Capture the cell that displays the provided text and extract its (x, y) central coordinate. 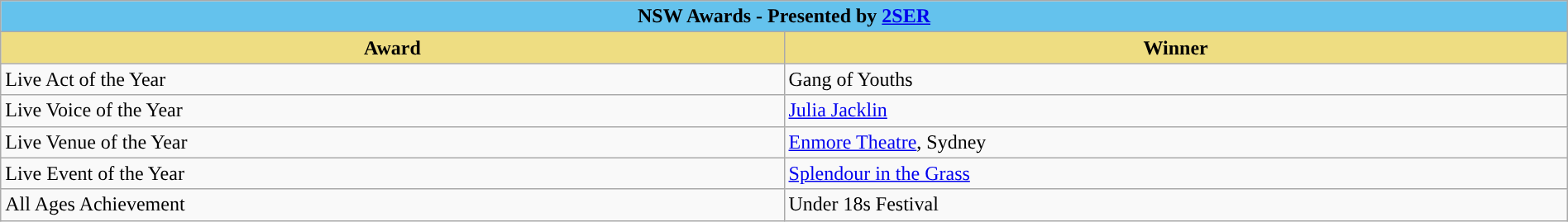
Live Event of the Year (392, 173)
Live Venue of the Year (392, 142)
Live Voice of the Year (392, 111)
Gang of Youths (1176, 79)
Enmore Theatre, Sydney (1176, 142)
Splendour in the Grass (1176, 173)
Award (392, 48)
Under 18s Festival (1176, 205)
Julia Jacklin (1176, 111)
NSW Awards - Presented by 2SER (784, 17)
Winner (1176, 48)
Live Act of the Year (392, 79)
All Ages Achievement (392, 205)
